Capture the cell that displays the provided text and extract its [X, Y] central coordinate. 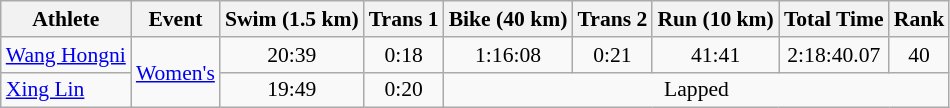
2:18:40.07 [834, 55]
Rank [920, 19]
41:41 [715, 55]
Trans 2 [612, 19]
0:20 [404, 90]
Swim (1.5 km) [292, 19]
Lapped [697, 90]
0:21 [612, 55]
40 [920, 55]
Athlete [66, 19]
1:16:08 [508, 55]
Total Time [834, 19]
0:18 [404, 55]
Run (10 km) [715, 19]
19:49 [292, 90]
Event [176, 19]
Women's [176, 72]
Xing Lin [66, 90]
20:39 [292, 55]
Bike (40 km) [508, 19]
Wang Hongni [66, 55]
Trans 1 [404, 19]
